Locate the cell with the specified text and output its (X, Y) center coordinate. 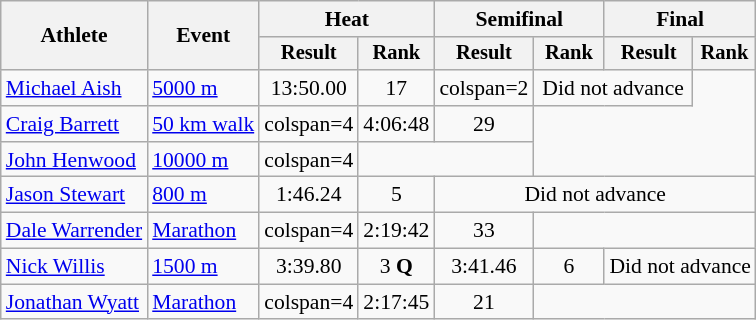
5000 m (203, 88)
Final (680, 19)
Jonathan Wyatt (74, 302)
1:46.24 (308, 195)
800 m (203, 195)
2:19:42 (396, 231)
21 (484, 302)
Semifinal (519, 19)
Jason Stewart (74, 195)
colspan=2 (484, 88)
6 (568, 267)
Event (203, 36)
4:06:48 (396, 124)
John Henwood (74, 160)
Michael Aish (74, 88)
13:50.00 (308, 88)
Nick Willis (74, 267)
50 km walk (203, 124)
Craig Barrett (74, 124)
1500 m (203, 267)
Athlete (74, 36)
Dale Warrender (74, 231)
3:41.46 (484, 267)
17 (396, 88)
10000 m (203, 160)
33 (484, 231)
2:17:45 (396, 302)
Heat (346, 19)
29 (484, 124)
3 Q (396, 267)
3:39.80 (308, 267)
5 (396, 195)
